Identify which cell holds the provided text, then report its (x, y) central coordinate. 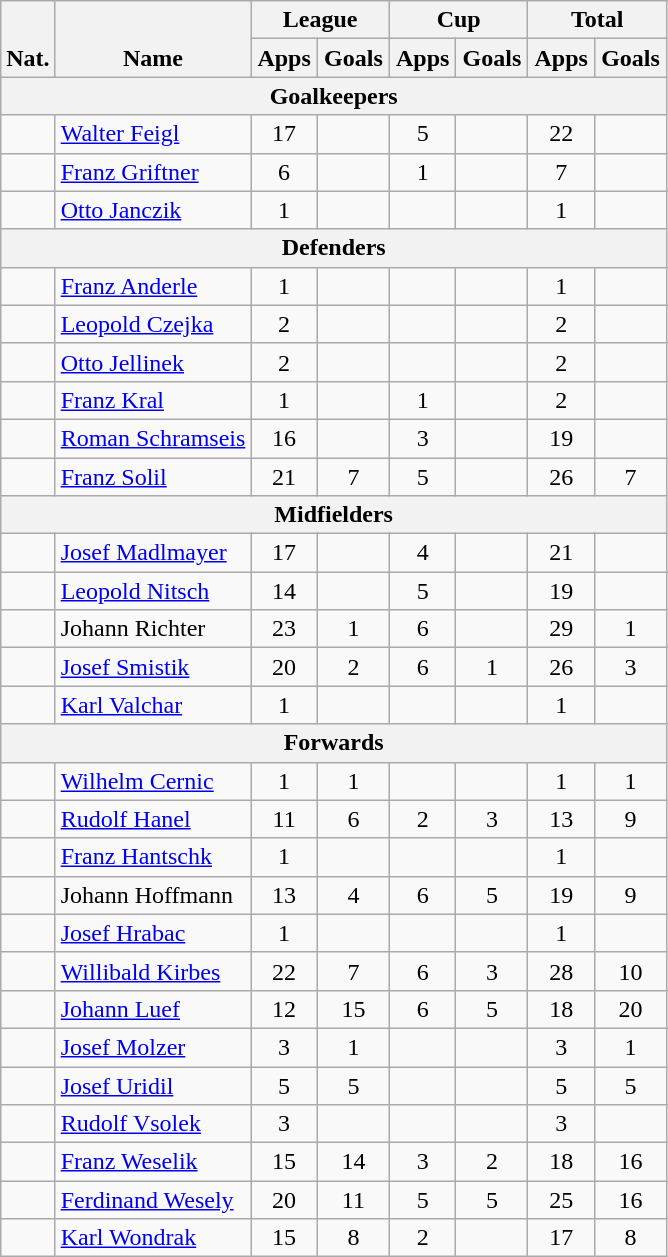
Franz Solil (153, 477)
Otto Janczik (153, 210)
Willibald Kirbes (153, 971)
Franz Hantschk (153, 857)
Name (153, 39)
Franz Anderle (153, 286)
Josef Smistik (153, 667)
23 (284, 629)
Midfielders (334, 515)
Josef Molzer (153, 1047)
Johann Luef (153, 1009)
Wilhelm Cernic (153, 781)
29 (562, 629)
Rudolf Vsolek (153, 1124)
Nat. (28, 39)
12 (284, 1009)
25 (562, 1200)
Goalkeepers (334, 96)
Forwards (334, 743)
League (320, 20)
Johann Richter (153, 629)
Total (598, 20)
Ferdinand Wesely (153, 1200)
28 (562, 971)
Leopold Nitsch (153, 591)
Johann Hoffmann (153, 895)
Walter Feigl (153, 134)
Franz Griftner (153, 172)
Rudolf Hanel (153, 819)
Karl Valchar (153, 705)
Josef Uridil (153, 1085)
Cup (458, 20)
Franz Weselik (153, 1162)
Josef Hrabac (153, 933)
Leopold Czejka (153, 324)
Karl Wondrak (153, 1238)
Otto Jellinek (153, 362)
Defenders (334, 248)
Franz Kral (153, 400)
Josef Madlmayer (153, 553)
Roman Schramseis (153, 438)
10 (630, 971)
